Determine the [x, y] coordinate at the center of the cell enclosing the given text.  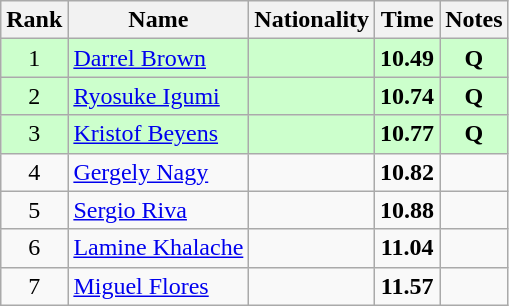
10.74 [408, 96]
Rank [34, 20]
2 [34, 96]
Nationality [312, 20]
6 [34, 248]
4 [34, 172]
Lamine Khalache [158, 248]
7 [34, 286]
3 [34, 134]
Time [408, 20]
5 [34, 210]
11.04 [408, 248]
11.57 [408, 286]
10.88 [408, 210]
10.77 [408, 134]
Name [158, 20]
10.82 [408, 172]
Darrel Brown [158, 58]
Sergio Riva [158, 210]
Kristof Beyens [158, 134]
Miguel Flores [158, 286]
Gergely Nagy [158, 172]
Notes [474, 20]
10.49 [408, 58]
Ryosuke Igumi [158, 96]
1 [34, 58]
